Capture the cell that displays the provided text and extract its (X, Y) central coordinate. 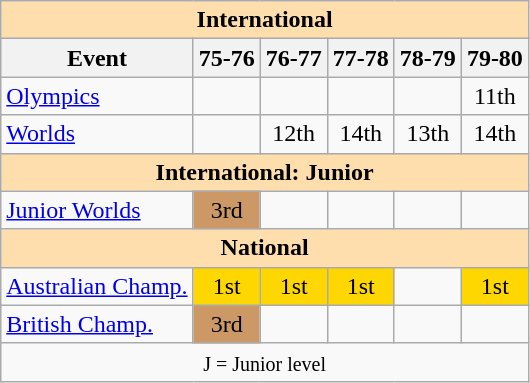
76-77 (294, 58)
78-79 (428, 58)
Olympics (97, 96)
12th (294, 134)
British Champ. (97, 324)
Junior Worlds (97, 210)
75-76 (226, 58)
11th (494, 96)
Worlds (97, 134)
J = Junior level (265, 362)
77-78 (360, 58)
79-80 (494, 58)
International (265, 20)
Australian Champ. (97, 286)
International: Junior (265, 172)
National (265, 248)
13th (428, 134)
Event (97, 58)
